From the cell containing the given text, extract its center point as (x, y) coordinate. 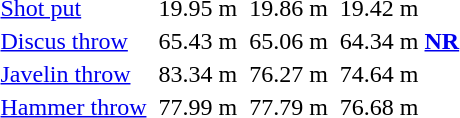
65.06 m (289, 41)
74.64 m (399, 74)
65.43 m (198, 41)
76.27 m (289, 74)
83.34 m (198, 74)
64.34 m NR (399, 41)
